Locate the cell with the specified text and output its (X, Y) center coordinate. 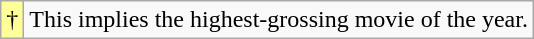
† (12, 20)
This implies the highest-grossing movie of the year. (279, 20)
